Find where the given text appears and provide that cell's center as [X, Y] coordinate. 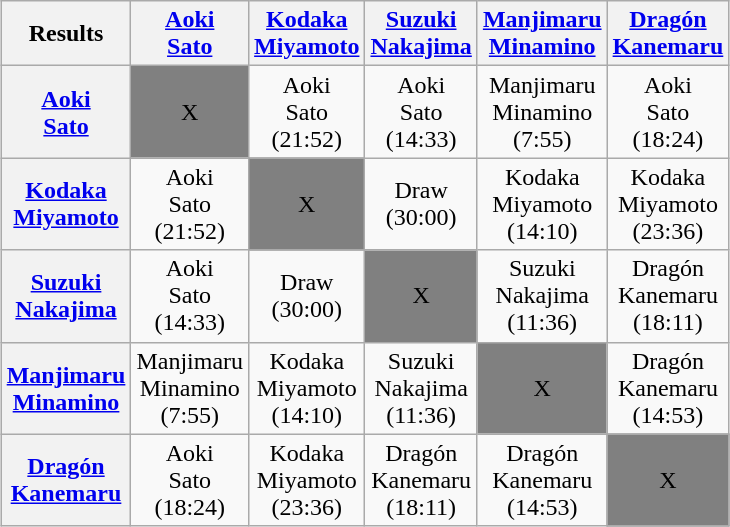
Results [66, 34]
